Locate the cell with the specified text and output its (x, y) center coordinate. 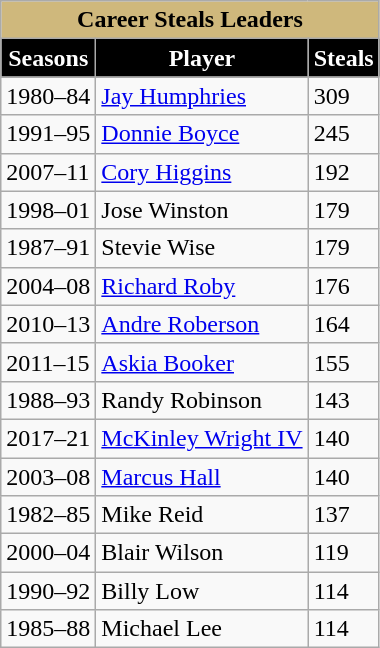
1987–91 (48, 248)
1991–95 (48, 134)
2004–08 (48, 286)
1990–92 (48, 591)
Randy Robinson (202, 400)
137 (344, 515)
Jay Humphries (202, 96)
Marcus Hall (202, 477)
1988–93 (48, 400)
2003–08 (48, 477)
119 (344, 553)
245 (344, 134)
2011–15 (48, 362)
1998–01 (48, 210)
Donnie Boyce (202, 134)
Andre Roberson (202, 324)
192 (344, 172)
Michael Lee (202, 629)
2010–13 (48, 324)
Player (202, 58)
155 (344, 362)
Richard Roby (202, 286)
Askia Booker (202, 362)
2000–04 (48, 553)
164 (344, 324)
McKinley Wright IV (202, 438)
176 (344, 286)
1985–88 (48, 629)
Billy Low (202, 591)
Mike Reid (202, 515)
Jose Winston (202, 210)
143 (344, 400)
Stevie Wise (202, 248)
Career Steals Leaders (190, 20)
1980–84 (48, 96)
309 (344, 96)
Seasons (48, 58)
2007–11 (48, 172)
1982–85 (48, 515)
2017–21 (48, 438)
Steals (344, 58)
Cory Higgins (202, 172)
Blair Wilson (202, 553)
